Capture the cell that displays the provided text and extract its [X, Y] central coordinate. 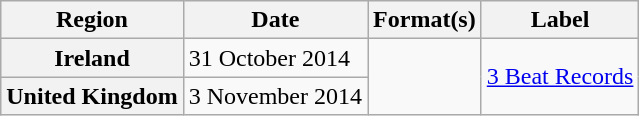
3 Beat Records [560, 77]
Region [92, 20]
United Kingdom [92, 96]
Ireland [92, 58]
Date [275, 20]
Label [560, 20]
31 October 2014 [275, 58]
Format(s) [425, 20]
3 November 2014 [275, 96]
